From the cell containing the given text, extract its center point as [X, Y] coordinate. 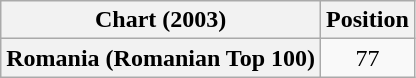
Romania (Romanian Top 100) [161, 58]
77 [368, 58]
Chart (2003) [161, 20]
Position [368, 20]
